Identify which cell holds the provided text, then report its [X, Y] central coordinate. 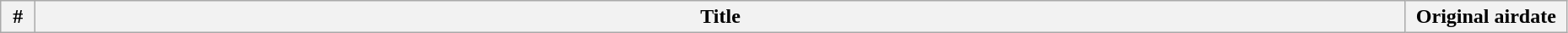
Title [720, 17]
# [19, 17]
Original airdate [1486, 17]
